Find where the given text appears and provide that cell's center as [X, Y] coordinate. 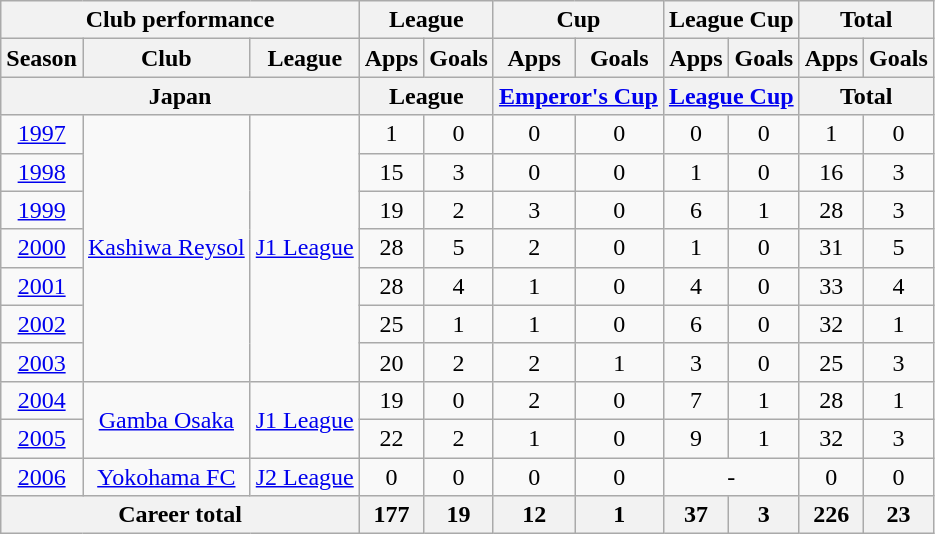
Club performance [180, 20]
15 [391, 172]
2000 [42, 248]
22 [391, 438]
Yokohama FC [166, 477]
2001 [42, 286]
31 [831, 248]
J2 League [304, 477]
16 [831, 172]
33 [831, 286]
37 [696, 515]
7 [696, 400]
177 [391, 515]
- [731, 477]
1997 [42, 134]
Kashiwa Reysol [166, 248]
2004 [42, 400]
1999 [42, 210]
Career total [180, 515]
Gamba Osaka [166, 419]
Club [166, 58]
226 [831, 515]
Season [42, 58]
2003 [42, 362]
20 [391, 362]
12 [534, 515]
Emperor's Cup [578, 96]
23 [899, 515]
2002 [42, 324]
2005 [42, 438]
9 [696, 438]
Cup [578, 20]
Japan [180, 96]
2006 [42, 477]
1998 [42, 172]
